Pinpoint the cell where the given text exists, returning its (X, Y) midpoint coordinate. 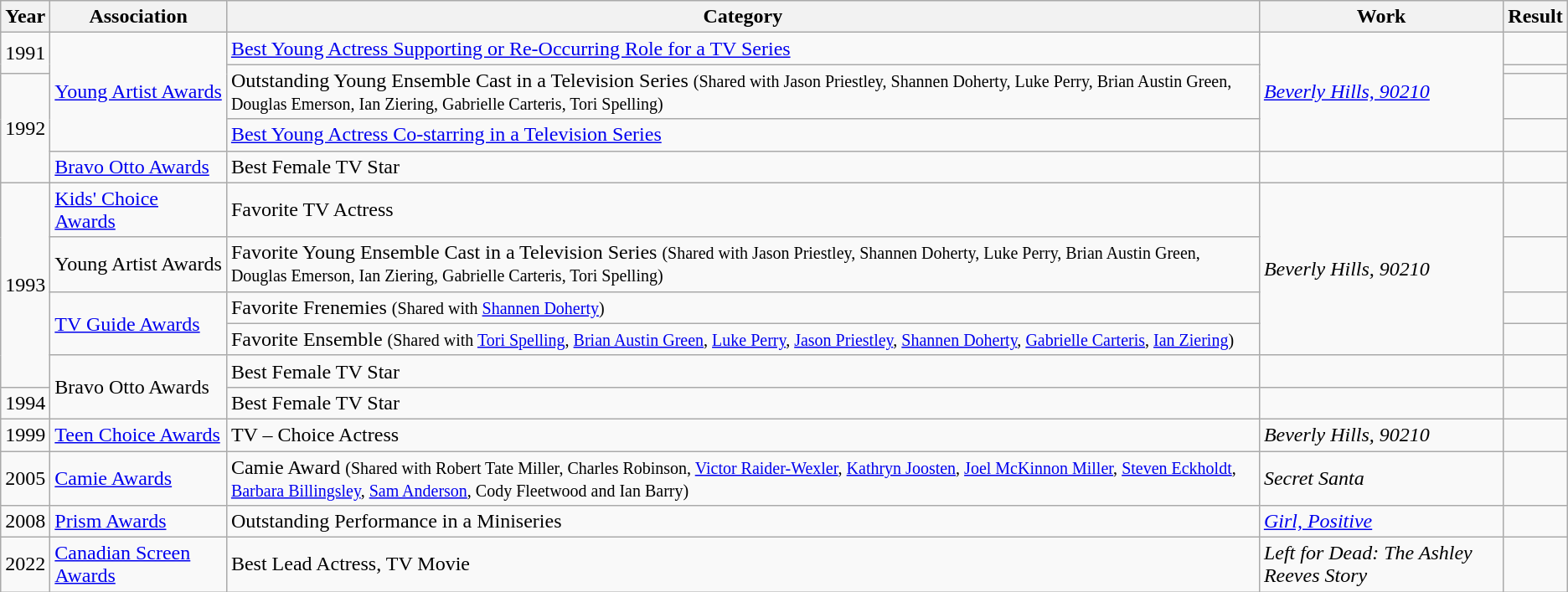
Teen Choice Awards (139, 435)
Camie Awards (139, 477)
Canadian Screen Awards (139, 564)
Favorite Ensemble (Shared with Tori Spelling, Brian Austin Green, Luke Perry, Jason Priestley, Shannen Doherty, Gabrielle Carteris, Ian Ziering) (742, 339)
TV – Choice Actress (742, 435)
Result (1535, 17)
1999 (25, 435)
Favorite TV Actress (742, 209)
Outstanding Performance in a Miniseries (742, 522)
Prism Awards (139, 522)
Category (742, 17)
1993 (25, 285)
TV Guide Awards (139, 323)
1991 (25, 54)
Best Lead Actress, TV Movie (742, 564)
Best Young Actress Supporting or Re-Occurring Role for a TV Series (742, 49)
Left for Dead: The Ashley Reeves Story (1380, 564)
Association (139, 17)
Year (25, 17)
1994 (25, 403)
Favorite Frenemies (Shared with Shannen Doherty) (742, 307)
Girl, Positive (1380, 522)
Work (1380, 17)
Best Young Actress Co-starring in a Television Series (742, 135)
1992 (25, 128)
Kids' Choice Awards (139, 209)
2022 (25, 564)
2008 (25, 522)
2005 (25, 477)
Secret Santa (1380, 477)
